From the cell containing the given text, extract its center point as (x, y) coordinate. 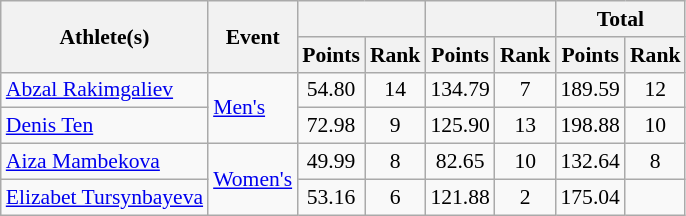
6 (396, 197)
7 (526, 90)
2 (526, 197)
82.65 (460, 162)
121.88 (460, 197)
Men's (252, 108)
72.98 (331, 126)
132.64 (590, 162)
Abzal Rakimgaliev (104, 90)
198.88 (590, 126)
Denis Ten (104, 126)
14 (396, 90)
134.79 (460, 90)
49.99 (331, 162)
Athlete(s) (104, 36)
175.04 (590, 197)
Event (252, 36)
12 (656, 90)
53.16 (331, 197)
9 (396, 126)
125.90 (460, 126)
54.80 (331, 90)
Total (620, 19)
Elizabet Tursynbayeva (104, 197)
189.59 (590, 90)
Aiza Mambekova (104, 162)
Women's (252, 180)
13 (526, 126)
